Search for the cell housing the specified text and yield its [x, y] center coordinate. 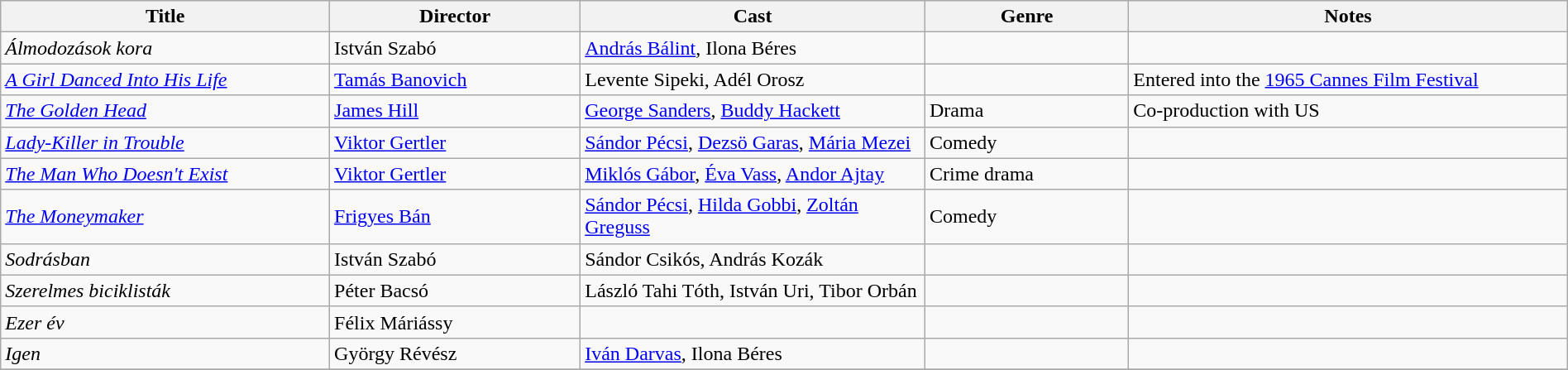
Miklós Gábor, Éva Vass, Andor Ajtay [753, 174]
Title [165, 17]
Szerelmes biciklisták [165, 291]
Álmodozások kora [165, 48]
Entered into the 1965 Cannes Film Festival [1348, 79]
Félix Máriássy [455, 322]
Cast [753, 17]
Igen [165, 353]
Frigyes Bán [455, 217]
George Sanders, Buddy Hackett [753, 111]
Péter Bacsó [455, 291]
Lady-Killer in Trouble [165, 142]
Genre [1026, 17]
Crime drama [1026, 174]
Sándor Csikós, András Kozák [753, 259]
Sodrásban [165, 259]
Levente Sipeki, Adél Orosz [753, 79]
György Révész [455, 353]
László Tahi Tóth, István Uri, Tibor Orbán [753, 291]
Drama [1026, 111]
Tamás Banovich [455, 79]
András Bálint, Ilona Béres [753, 48]
Notes [1348, 17]
Ezer év [165, 322]
A Girl Danced Into His Life [165, 79]
Director [455, 17]
Co-production with US [1348, 111]
James Hill [455, 111]
Sándor Pécsi, Hilda Gobbi, Zoltán Greguss [753, 217]
Iván Darvas, Ilona Béres [753, 353]
The Moneymaker [165, 217]
The Man Who Doesn't Exist [165, 174]
The Golden Head [165, 111]
Sándor Pécsi, Dezsö Garas, Mária Mezei [753, 142]
